Identify which cell holds the provided text, then report its [x, y] central coordinate. 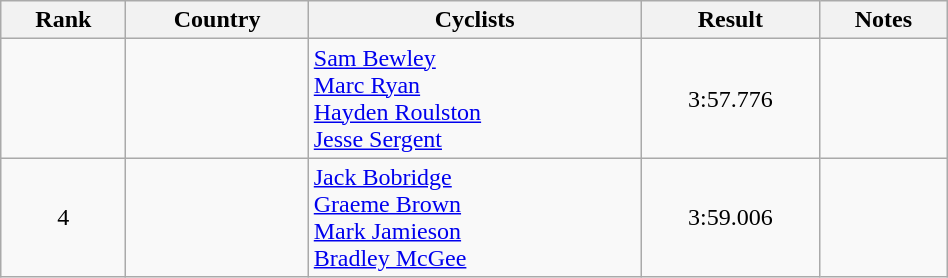
Sam BewleyMarc RyanHayden RoulstonJesse Sergent [474, 98]
Cyclists [474, 20]
3:59.006 [730, 218]
Notes [884, 20]
3:57.776 [730, 98]
Jack BobridgeGraeme BrownMark JamiesonBradley McGee [474, 218]
4 [64, 218]
Country [217, 20]
Result [730, 20]
Rank [64, 20]
